Identify which cell holds the provided text, then report its [X, Y] central coordinate. 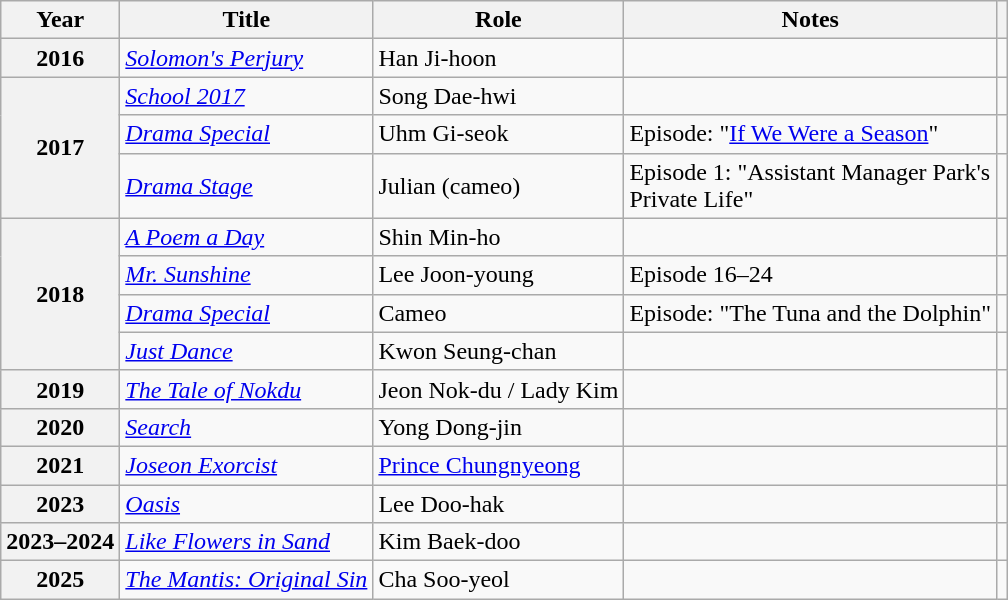
2023–2024 [60, 542]
2019 [60, 389]
Episode: "The Tuna and the Dolphin" [810, 313]
Cameo [498, 313]
Drama Stage [246, 186]
Oasis [246, 503]
Episode 1: "Assistant Manager Park'sPrivate Life" [810, 186]
Prince Chungnyeong [498, 465]
Kwon Seung-chan [498, 351]
Just Dance [246, 351]
Han Ji-hoon [498, 58]
Lee Doo-hak [498, 503]
Joseon Exorcist [246, 465]
Role [498, 20]
Like Flowers in Sand [246, 542]
2017 [60, 148]
Yong Dong-jin [498, 427]
2016 [60, 58]
School 2017 [246, 96]
The Mantis: Original Sin [246, 580]
2023 [60, 503]
2018 [60, 294]
2020 [60, 427]
Shin Min-ho [498, 237]
Julian (cameo) [498, 186]
A Poem a Day [246, 237]
Kim Baek-doo [498, 542]
Mr. Sunshine [246, 275]
Year [60, 20]
The Tale of Nokdu [246, 389]
Jeon Nok-du / Lady Kim [498, 389]
Search [246, 427]
Song Dae-hwi [498, 96]
Uhm Gi-seok [498, 134]
Solomon's Perjury [246, 58]
2025 [60, 580]
2021 [60, 465]
Title [246, 20]
Episode: "If We Were a Season" [810, 134]
Notes [810, 20]
Lee Joon-young [498, 275]
Episode 16–24 [810, 275]
Cha Soo-yeol [498, 580]
